Identify which cell holds the provided text, then report its [X, Y] central coordinate. 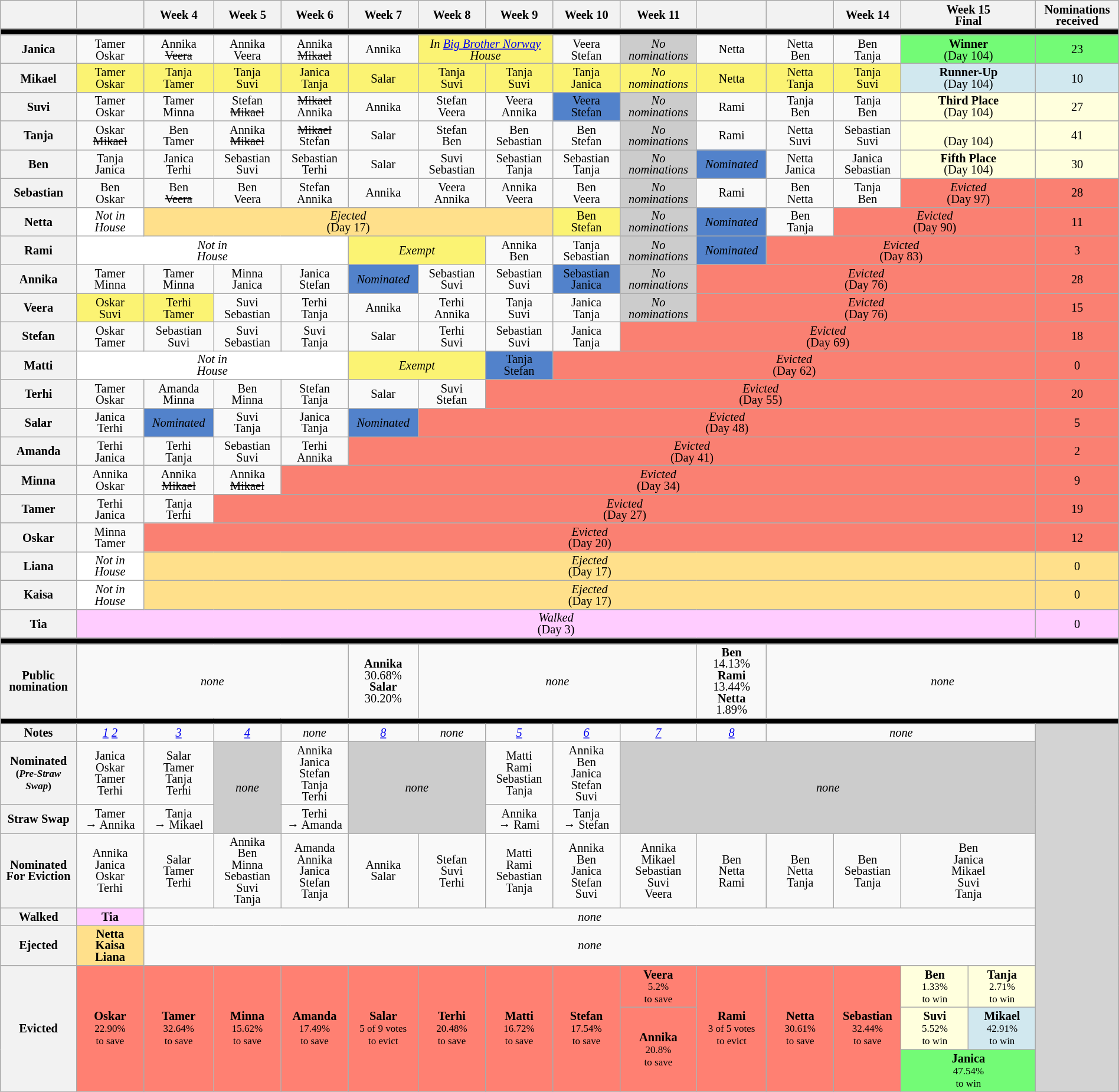
15 [1077, 308]
NettaBen [800, 50]
Stefan 17.54%to save [587, 1028]
MinnaTamer [110, 537]
AnnikaOskar [110, 479]
Suvi 5.52%to win [935, 1028]
Week 7 [383, 14]
Week 4 [178, 14]
Notes [39, 732]
Terhi 20.48%to save [451, 1028]
Rami 3 of 5 votesto evict [731, 1028]
SalarTamerTerhi [178, 870]
BenSebastianTanja [868, 870]
Sebastian 32.44%to save [868, 1028]
Minna [39, 479]
Week 14 [868, 14]
Winner(Day 104) [969, 50]
BenOskar [110, 192]
Week 11 [659, 14]
Evicted(Day 90) [935, 222]
9 [1077, 479]
MikaelStefan [315, 136]
Evicted(Day 83) [901, 250]
OskarTamer [110, 336]
StefanAnnika [315, 192]
BenNetta [800, 192]
41 [1077, 136]
TerhiTamer [178, 308]
7 [659, 732]
Evicted(Day 55) [760, 394]
Kaisa [39, 595]
StefanVeera [451, 106]
TerhiSuvi [451, 336]
NettaKaisaLiana [110, 945]
Liana [39, 565]
StefanTanja [315, 394]
AnnikaBen [519, 250]
TanjaSebastian [587, 250]
Sebastian [39, 192]
TanjaStefan [519, 365]
Tanja → Stefan [587, 819]
OskarSuvi [110, 308]
10 [1077, 78]
Veera 5.2%to save [659, 986]
OskarMikael [110, 136]
Evicted(Day 41) [692, 451]
Tanja → Mikael [178, 819]
Ben14.13%Rami13.44%Netta1.89% [731, 681]
Evicted(Day 97) [969, 192]
TanjaTamer [178, 78]
BenSebastian [519, 136]
StefanBen [451, 136]
Amanda [39, 451]
Terhi [39, 394]
Oskar 22.90%to save [110, 1028]
Public nomination [39, 681]
Fifth Place(Day 104) [969, 164]
11 [1077, 222]
12 [1077, 537]
Evicted(Day 62) [794, 365]
JanicaOskarTamerTerhi [110, 773]
Minna 15.62%to save [247, 1028]
Week 15Final [969, 14]
19 [1077, 509]
1 2 [110, 732]
Walked(Day 3) [556, 623]
Matti 16.72%to save [519, 1028]
BenMinna [247, 394]
BenNettaRami [731, 870]
Nominationsreceived [1077, 14]
Stefan [39, 336]
AnnikaMikaelSebastianSuviVeera [659, 870]
MinnaJanica [247, 279]
Netta 30.61%to save [800, 1028]
TanjaTerhi [178, 509]
(Day 104) [969, 136]
Evicted(Day 20) [589, 537]
Nominated(Pre-Straw Swap) [39, 773]
Week 8 [451, 14]
StefanSuviTerhi [451, 870]
StefanMikael [247, 106]
NettaTanja [800, 78]
SebastianTerhi [315, 164]
Tanja 2.71%to win [1002, 986]
Week 9 [519, 14]
Ejected [39, 945]
Evicted(Day 27) [624, 509]
AnnikaJanicaStefanTanjaTerhi [315, 773]
Terhi → Amanda [315, 819]
Oskar [39, 537]
AnnikaBenMinnaSebastianSuviTanja [247, 870]
SuviStefan [451, 394]
AmandaMinna [178, 394]
SebastianJanica [587, 279]
Veera [39, 308]
Suvi [39, 106]
Matti [39, 365]
Annika → Rami [519, 819]
MikaelAnnika [315, 106]
Annika 20.8%to save [659, 1049]
BenTamer [178, 136]
NettaJanica [800, 164]
Week 5 [247, 14]
Week 6 [315, 14]
Evicted(Day 69) [828, 336]
Mikael [39, 78]
SalarTamerTanjaTerhi [178, 773]
Tanja [39, 136]
Salar 5 of 9 votesto evict [383, 1028]
2 [1077, 451]
Janica 47.54%to win [969, 1071]
Annika30.68%Salar30.20% [383, 681]
Third Place(Day 104) [969, 106]
Tamer [39, 509]
27 [1077, 106]
Week 10 [587, 14]
23 [1077, 50]
Walked [39, 916]
Evicted(Day 34) [659, 479]
Janica [39, 50]
6 [587, 732]
AnnikaSalar [383, 870]
BenJanicaMikaelSuviTanja [969, 870]
JanicaSebastian [868, 164]
18 [1077, 336]
Ben [39, 164]
BenNettaTanja [800, 870]
Evicted(Day 48) [727, 423]
In Big Brother NorwayHouse [485, 50]
NominatedFor Eviction [39, 870]
30 [1077, 164]
JanicaStefan [315, 279]
4 [247, 732]
Runner-Up(Day 104) [969, 78]
Straw Swap [39, 819]
Mikael 42.91%to win [1002, 1028]
Amanda 17.49%to save [315, 1028]
Tamer → Annika [110, 819]
NettaSuvi [800, 136]
20 [1077, 394]
Ben 1.33%to win [935, 986]
Tamer 32.64%to save [178, 1028]
Evicted [39, 1028]
AnnikaJanicaOskarTerhi [110, 870]
AmandaAnnikaJanicaStefanTanja [315, 870]
